Detect which cell encompasses the target text, then output its [X, Y] center coordinate. 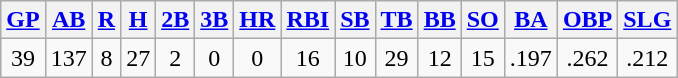
SO [482, 20]
OBP [587, 20]
SLG [648, 20]
R [106, 20]
H [138, 20]
BA [530, 20]
GP [23, 20]
16 [308, 58]
15 [482, 58]
2 [176, 58]
3B [214, 20]
.197 [530, 58]
SB [355, 20]
RBI [308, 20]
AB [68, 20]
39 [23, 58]
.262 [587, 58]
10 [355, 58]
29 [396, 58]
8 [106, 58]
TB [396, 20]
2B [176, 20]
.212 [648, 58]
137 [68, 58]
HR [258, 20]
12 [440, 58]
27 [138, 58]
BB [440, 20]
